Identify which cell holds the provided text, then report its [x, y] central coordinate. 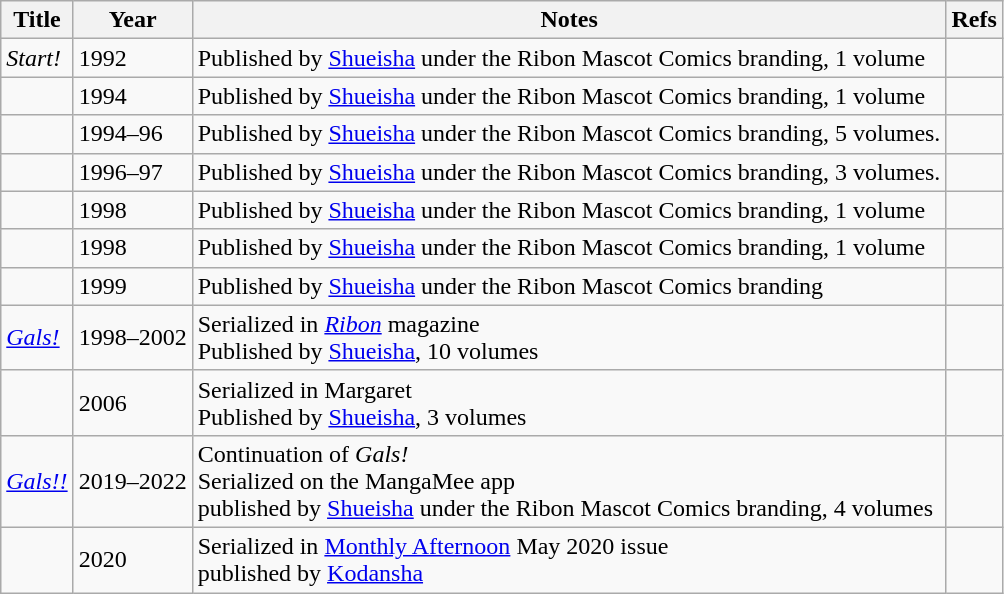
1998–2002 [132, 338]
Gals!! [37, 481]
Serialized in Ribon magazinePublished by Shueisha, 10 volumes [569, 338]
Year [132, 20]
Published by Shueisha under the Ribon Mascot Comics branding, 3 volumes. [569, 172]
2019–2022 [132, 481]
Start! [37, 58]
1994 [132, 96]
Gals! [37, 338]
Refs [974, 20]
1999 [132, 286]
1992 [132, 58]
2006 [132, 402]
Title [37, 20]
Serialized in Monthly Afternoon May 2020 issuepublished by Kodansha [569, 560]
1996–97 [132, 172]
Serialized in MargaretPublished by Shueisha, 3 volumes [569, 402]
Continuation of Gals!Serialized on the MangaMee apppublished by Shueisha under the Ribon Mascot Comics branding, 4 volumes [569, 481]
1994–96 [132, 134]
Notes [569, 20]
Published by Shueisha under the Ribon Mascot Comics branding, 5 volumes. [569, 134]
Published by Shueisha under the Ribon Mascot Comics branding [569, 286]
2020 [132, 560]
